Capture the cell that displays the provided text and extract its [x, y] central coordinate. 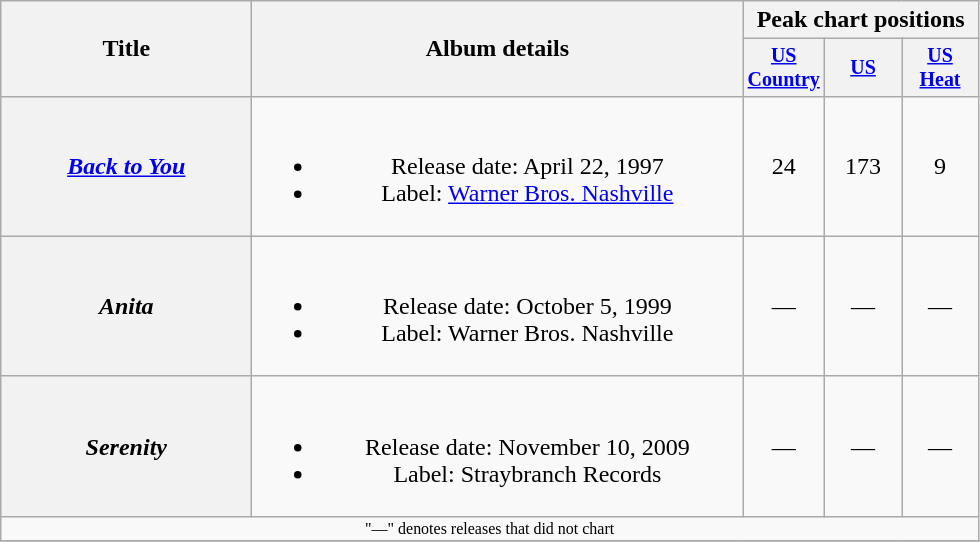
Serenity [126, 446]
Release date: April 22, 1997Label: Warner Bros. Nashville [498, 166]
Album details [498, 49]
Back to You [126, 166]
Title [126, 49]
173 [864, 166]
"—" denotes releases that did not chart [490, 528]
USHeat [940, 68]
US [864, 68]
Peak chart positions [861, 20]
24 [784, 166]
9 [940, 166]
Anita [126, 306]
Release date: November 10, 2009Label: Straybranch Records [498, 446]
US Country [784, 68]
Release date: October 5, 1999Label: Warner Bros. Nashville [498, 306]
